Identify which cell holds the provided text, then report its (X, Y) central coordinate. 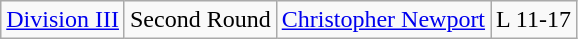
L 11-17 (534, 20)
Second Round (200, 20)
Christopher Newport (383, 20)
Division III (63, 20)
